From the cell containing the given text, extract its center point as [x, y] coordinate. 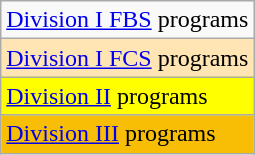
Division II programs [128, 96]
Division I FBS programs [128, 20]
Division I FCS programs [128, 58]
Division III programs [128, 134]
